Locate the cell with the specified text and output its [X, Y] center coordinate. 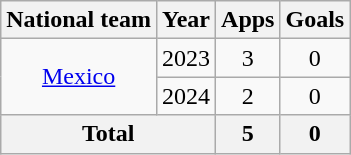
Year [186, 20]
3 [248, 58]
2023 [186, 58]
5 [248, 134]
Total [108, 134]
2 [248, 96]
Mexico [79, 77]
National team [79, 20]
Goals [315, 20]
Apps [248, 20]
2024 [186, 96]
